Search for the cell housing the specified text and yield its (x, y) center coordinate. 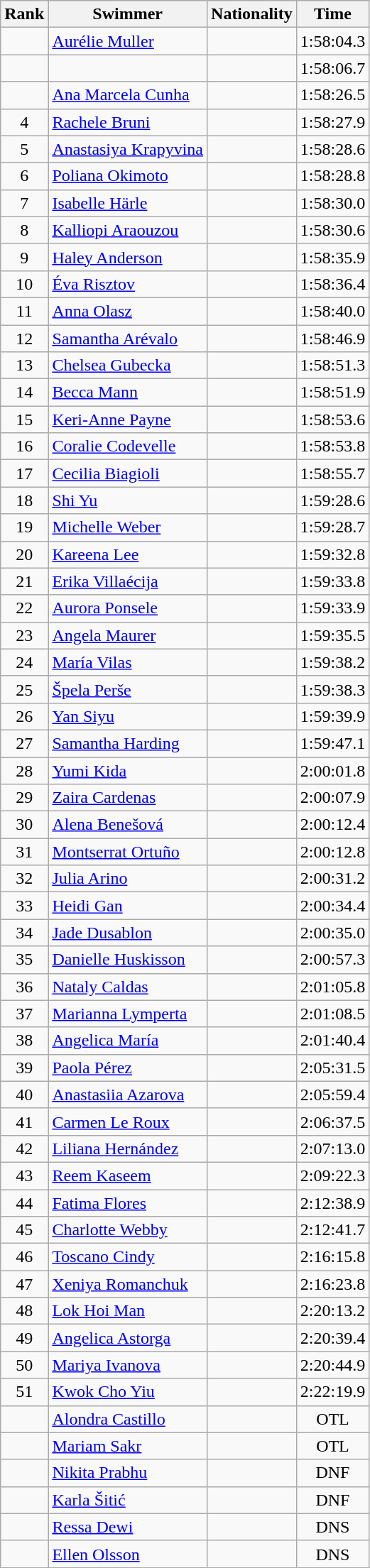
25 (24, 689)
18 (24, 500)
Haley Anderson (128, 257)
Julia Arino (128, 879)
Angelica María (128, 1041)
2:20:44.9 (332, 1365)
1:58:06.7 (332, 68)
Keri-Anne Payne (128, 420)
Aurélie Muller (128, 41)
Samantha Harding (128, 743)
Chelsea Gubecka (128, 366)
4 (24, 122)
1:59:28.6 (332, 500)
Špela Perše (128, 689)
Anastasiia Azarova (128, 1095)
Toscano Cindy (128, 1257)
Montserrat Ortuño (128, 852)
9 (24, 257)
Kalliopi Araouzou (128, 230)
Nataly Caldas (128, 987)
1:58:53.6 (332, 420)
Paola Pérez (128, 1068)
Rank (24, 14)
Time (332, 14)
Cecilia Biagioli (128, 473)
28 (24, 770)
2:00:57.3 (332, 960)
2:01:08.5 (332, 1014)
1:58:36.4 (332, 284)
Kwok Cho Yiu (128, 1392)
13 (24, 366)
1:58:55.7 (332, 473)
35 (24, 960)
Yan Siyu (128, 716)
Lok Hoi Man (128, 1311)
1:58:27.9 (332, 122)
Angelica Astorga (128, 1338)
42 (24, 1148)
1:58:51.3 (332, 366)
2:16:15.8 (332, 1257)
2:07:13.0 (332, 1148)
2:20:13.2 (332, 1311)
6 (24, 176)
Alena Benešová (128, 825)
48 (24, 1311)
1:58:40.0 (332, 311)
1:59:33.9 (332, 608)
Heidi Gan (128, 906)
Rachele Bruni (128, 122)
44 (24, 1203)
2:00:34.4 (332, 906)
5 (24, 149)
Reem Kaseem (128, 1175)
20 (24, 554)
Charlotte Webby (128, 1230)
Shi Yu (128, 500)
2:16:23.8 (332, 1284)
1:58:28.6 (332, 149)
Fatima Flores (128, 1203)
10 (24, 284)
26 (24, 716)
32 (24, 879)
Kareena Lee (128, 554)
Becca Mann (128, 393)
49 (24, 1338)
40 (24, 1095)
2:05:59.4 (332, 1095)
2:00:12.8 (332, 852)
2:01:40.4 (332, 1041)
37 (24, 1014)
1:59:35.5 (332, 635)
1:59:39.9 (332, 716)
2:06:37.5 (332, 1122)
50 (24, 1365)
2:00:31.2 (332, 879)
Angela Maurer (128, 635)
30 (24, 825)
Éva Risztov (128, 284)
Swimmer (128, 14)
2:00:07.9 (332, 798)
1:58:28.8 (332, 176)
1:58:30.0 (332, 203)
Ana Marcela Cunha (128, 95)
Nationality (252, 14)
Liliana Hernández (128, 1148)
38 (24, 1041)
36 (24, 987)
1:59:38.2 (332, 662)
Michelle Weber (128, 527)
34 (24, 933)
1:58:51.9 (332, 393)
2:00:35.0 (332, 933)
1:58:46.9 (332, 339)
Mariya Ivanova (128, 1365)
Marianna Lymperta (128, 1014)
21 (24, 581)
31 (24, 852)
Xeniya Romanchuk (128, 1284)
41 (24, 1122)
2:05:31.5 (332, 1068)
2:12:41.7 (332, 1230)
17 (24, 473)
7 (24, 203)
1:58:30.6 (332, 230)
51 (24, 1392)
Aurora Ponsele (128, 608)
43 (24, 1175)
24 (24, 662)
8 (24, 230)
46 (24, 1257)
Nikita Prabhu (128, 1473)
Isabelle Härle (128, 203)
2:00:12.4 (332, 825)
Ressa Dewi (128, 1527)
12 (24, 339)
16 (24, 446)
1:59:38.3 (332, 689)
29 (24, 798)
1:58:35.9 (332, 257)
Yumi Kida (128, 770)
2:12:38.9 (332, 1203)
33 (24, 906)
2:09:22.3 (332, 1175)
1:59:47.1 (332, 743)
Mariam Sakr (128, 1446)
19 (24, 527)
Anastasiya Krapyvina (128, 149)
Samantha Arévalo (128, 339)
Coralie Codevelle (128, 446)
14 (24, 393)
Ellen Olsson (128, 1554)
23 (24, 635)
2:20:39.4 (332, 1338)
1:58:04.3 (332, 41)
Jade Dusablon (128, 933)
2:22:19.9 (332, 1392)
Anna Olasz (128, 311)
Erika Villaécija (128, 581)
15 (24, 420)
Poliana Okimoto (128, 176)
27 (24, 743)
2:01:05.8 (332, 987)
1:58:26.5 (332, 95)
22 (24, 608)
Danielle Huskisson (128, 960)
39 (24, 1068)
47 (24, 1284)
45 (24, 1230)
11 (24, 311)
1:58:53.8 (332, 446)
1:59:32.8 (332, 554)
Zaira Cardenas (128, 798)
Carmen Le Roux (128, 1122)
1:59:28.7 (332, 527)
María Vilas (128, 662)
Alondra Castillo (128, 1419)
Karla Šitić (128, 1500)
1:59:33.8 (332, 581)
2:00:01.8 (332, 770)
